Pinpoint the cell where the given text exists, returning its (X, Y) midpoint coordinate. 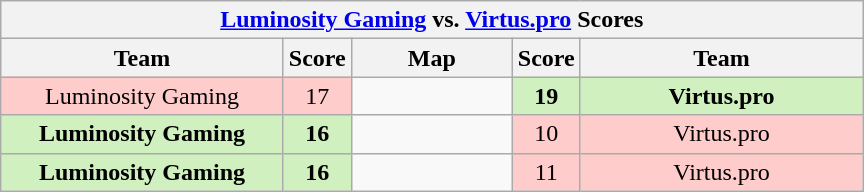
10 (546, 134)
Luminosity Gaming vs. Virtus.pro Scores (432, 20)
11 (546, 172)
17 (317, 96)
Map (432, 58)
19 (546, 96)
